Determine the [x, y] coordinate at the center of the cell enclosing the given text.  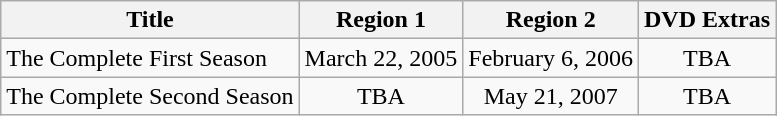
The Complete Second Season [150, 96]
Region 2 [551, 20]
Title [150, 20]
May 21, 2007 [551, 96]
Region 1 [381, 20]
DVD Extras [708, 20]
February 6, 2006 [551, 58]
March 22, 2005 [381, 58]
The Complete First Season [150, 58]
